Locate the cell with the specified text and output its [x, y] center coordinate. 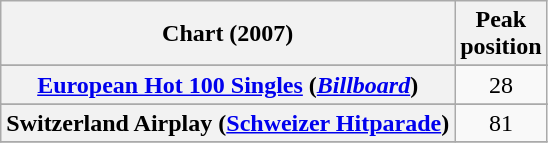
Switzerland Airplay (Schweizer Hitparade) [228, 123]
81 [501, 123]
Chart (2007) [228, 34]
28 [501, 85]
Peakposition [501, 34]
European Hot 100 Singles (Billboard) [228, 85]
